From the cell containing the given text, extract its center point as [x, y] coordinate. 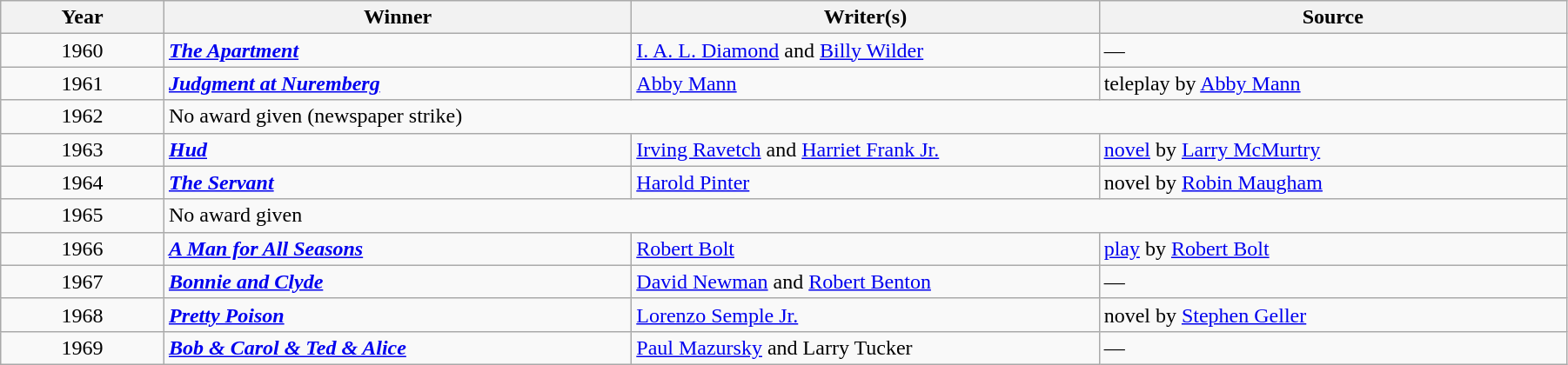
1966 [83, 249]
Lorenzo Semple Jr. [865, 315]
No award given (newspaper strike) [865, 116]
Robert Bolt [865, 249]
play by Robert Bolt [1333, 249]
The Servant [397, 182]
novel by Stephen Geller [1333, 315]
Paul Mazursky and Larry Tucker [865, 348]
Pretty Poison [397, 315]
1960 [83, 50]
1964 [83, 182]
Judgment at Nuremberg [397, 83]
teleplay by Abby Mann [1333, 83]
No award given [865, 216]
novel by Robin Maugham [1333, 182]
novel by Larry McMurtry [1333, 149]
1967 [83, 282]
Hud [397, 149]
I. A. L. Diamond and Billy Wilder [865, 50]
1968 [83, 315]
The Apartment [397, 50]
Abby Mann [865, 83]
Source [1333, 17]
Year [83, 17]
David Newman and Robert Benton [865, 282]
Bob & Carol & Ted & Alice [397, 348]
Winner [397, 17]
Harold Pinter [865, 182]
1965 [83, 216]
Irving Ravetch and Harriet Frank Jr. [865, 149]
1962 [83, 116]
A Man for All Seasons [397, 249]
1963 [83, 149]
Bonnie and Clyde [397, 282]
Writer(s) [865, 17]
1969 [83, 348]
1961 [83, 83]
